Extract the [X, Y] coordinate from the center of the cell holding the provided text.  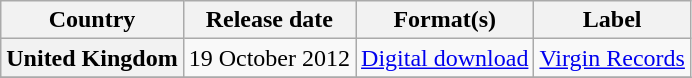
Label [612, 20]
United Kingdom [92, 58]
Release date [269, 20]
Virgin Records [612, 58]
Format(s) [445, 20]
Country [92, 20]
Digital download [445, 58]
19 October 2012 [269, 58]
